Locate the cell with the specified text and output its [X, Y] center coordinate. 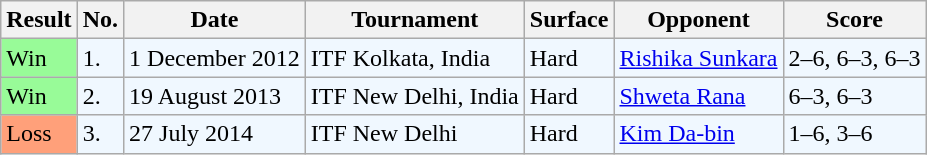
1–6, 3–6 [854, 134]
No. [100, 20]
Surface [569, 20]
1. [100, 58]
6–3, 6–3 [854, 96]
ITF Kolkata, India [414, 58]
3. [100, 134]
1 December 2012 [215, 58]
Kim Da-bin [698, 134]
Result [39, 20]
Tournament [414, 20]
2–6, 6–3, 6–3 [854, 58]
Loss [39, 134]
Shweta Rana [698, 96]
Score [854, 20]
19 August 2013 [215, 96]
ITF New Delhi [414, 134]
Opponent [698, 20]
ITF New Delhi, India [414, 96]
Date [215, 20]
27 July 2014 [215, 134]
Rishika Sunkara [698, 58]
2. [100, 96]
